Capture the cell that displays the provided text and extract its (X, Y) central coordinate. 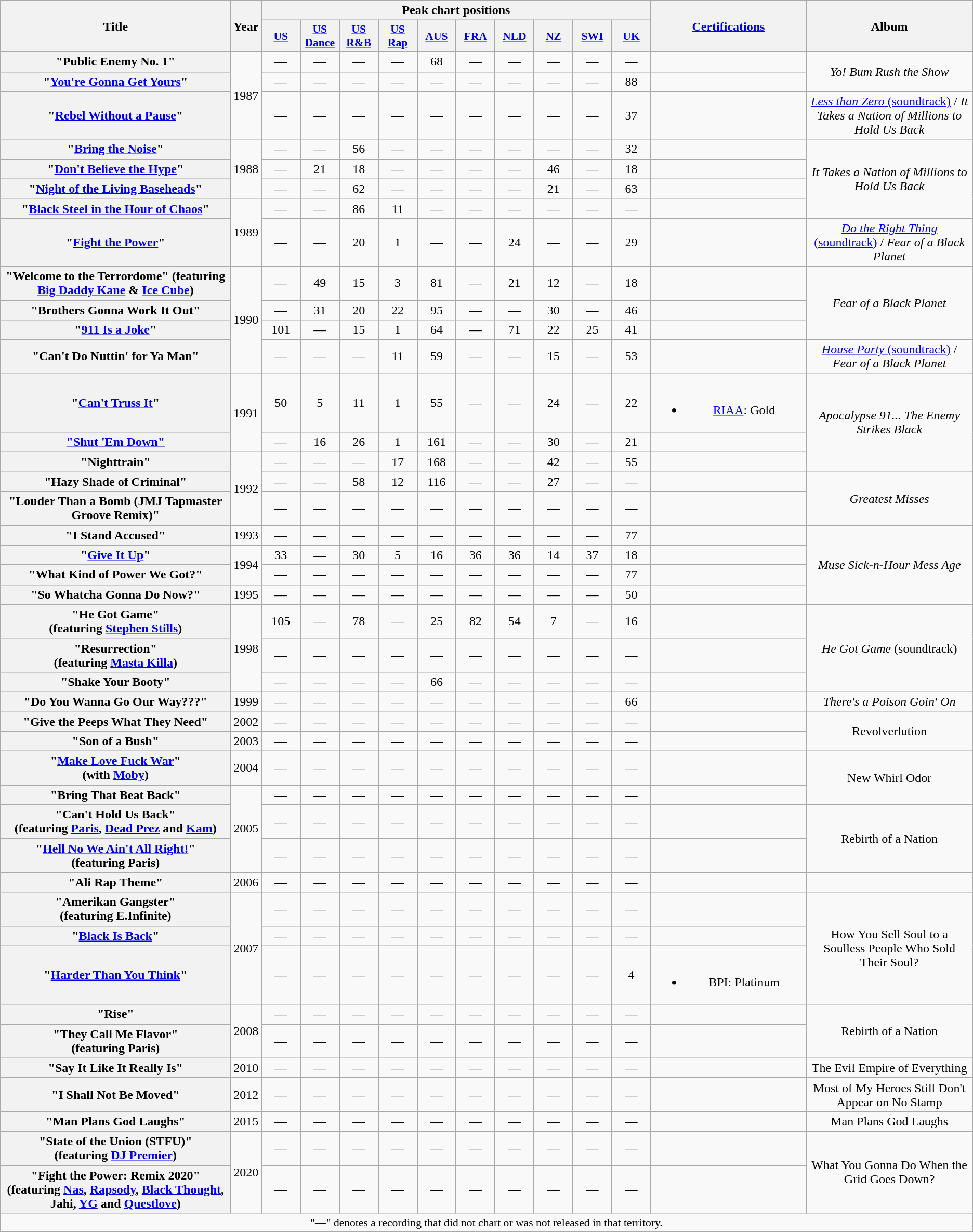
NZ (553, 36)
Less than Zero (soundtrack) / It Takes a Nation of Millions to Hold Us Back (889, 115)
Year (246, 26)
"Shut 'Em Down" (115, 442)
Most of My Heroes Still Don't Appear on No Stamp (889, 1094)
Man Plans God Laughs (889, 1121)
1998 (246, 648)
1990 (246, 320)
"State of the Union (STFU)" (featuring DJ Premier) (115, 1148)
54 (515, 621)
63 (631, 189)
4 (631, 975)
2003 (246, 741)
1989 (246, 232)
"Man Plans God Laughs" (115, 1121)
Yo! Bum Rush the Show (889, 72)
14 (553, 555)
82 (475, 621)
59 (437, 356)
"Public Enemy No. 1" (115, 62)
26 (359, 442)
"They Call Me Flavor"(featuring Paris) (115, 1041)
"Can't Truss It" (115, 403)
81 (437, 283)
1987 (246, 96)
Do the Right Thing (soundtrack) / Fear of a Black Planet (889, 242)
UK (631, 36)
SWI (593, 36)
Certifications (729, 26)
"You're Gonna Get Yours" (115, 82)
161 (437, 442)
116 (437, 482)
1993 (246, 535)
"What Kind of Power We Got?" (115, 575)
32 (631, 149)
78 (359, 621)
US (281, 36)
NLD (515, 36)
House Party (soundtrack) / Fear of a Black Planet (889, 356)
Apocalypse 91... The Enemy Strikes Black (889, 423)
FRA (475, 36)
88 (631, 82)
3 (398, 283)
2005 (246, 829)
BPI: Platinum (729, 975)
"Black Steel in the Hour of Chaos" (115, 208)
"Harder Than You Think" (115, 975)
1992 (246, 488)
2010 (246, 1068)
"Ali Rap Theme" (115, 882)
2002 (246, 722)
"911 Is a Joke" (115, 330)
"Can't Hold Us Back"(featuring Paris, Dead Prez and Kam) (115, 822)
The Evil Empire of Everything (889, 1068)
There's a Poison Goin' On (889, 701)
"Welcome to the Terrordome" (featuring Big Daddy Kane & Ice Cube) (115, 283)
71 (515, 330)
1988 (246, 169)
"Can't Do Nuttin' for Ya Man" (115, 356)
Peak chart positions (456, 10)
New Whirl Odor (889, 778)
"Don't Believe the Hype" (115, 169)
USDance (320, 36)
56 (359, 149)
"Rebel Without a Pause" (115, 115)
"Hazy Shade of Criminal" (115, 482)
"—" denotes a recording that did not chart or was not released in that territory. (487, 1223)
"Night of the Living Baseheads" (115, 189)
1995 (246, 594)
"Louder Than a Bomb (JMJ Tapmaster Groove Remix)" (115, 508)
"Brothers Gonna Work It Out" (115, 310)
31 (320, 310)
RIAA: Gold (729, 403)
"Do You Wanna Go Our Way???" (115, 701)
USR&B (359, 36)
2008 (246, 1031)
101 (281, 330)
68 (437, 62)
41 (631, 330)
105 (281, 621)
"Shake Your Booty" (115, 682)
"Resurrection"(featuring Masta Killa) (115, 655)
"Black Is Back" (115, 936)
2012 (246, 1094)
42 (553, 462)
"Bring That Beat Back" (115, 795)
"Bring the Noise" (115, 149)
"Rise" (115, 1014)
2007 (246, 948)
86 (359, 208)
2015 (246, 1121)
17 (398, 462)
2004 (246, 768)
64 (437, 330)
"Amerikan Gangster"(featuring E.Infinite) (115, 909)
"I Shall Not Be Moved" (115, 1094)
"He Got Game"(featuring Stephen Stills) (115, 621)
"Say It Like It Really Is" (115, 1068)
USRap (398, 36)
33 (281, 555)
Fear of a Black Planet (889, 302)
2006 (246, 882)
He Got Game (soundtrack) (889, 648)
"Hell No We Ain't All Right!"(featuring Paris) (115, 855)
Greatest Misses (889, 499)
1999 (246, 701)
95 (437, 310)
It Takes a Nation of Millions to Hold Us Back (889, 179)
Album (889, 26)
29 (631, 242)
1994 (246, 565)
"Give the Peeps What They Need" (115, 722)
2020 (246, 1172)
7 (553, 621)
"So Whatcha Gonna Do Now?" (115, 594)
"Give It Up" (115, 555)
"Fight the Power: Remix 2020" (featuring Nas, Rapsody, Black Thought, Jahi, YG and Questlove) (115, 1189)
53 (631, 356)
How You Sell Soul to a Soulless People Who Sold Their Soul? (889, 948)
"Nighttrain" (115, 462)
62 (359, 189)
Muse Sick-n-Hour Mess Age (889, 565)
1991 (246, 413)
"Fight the Power" (115, 242)
27 (553, 482)
"Son of a Bush" (115, 741)
Revolverlution (889, 732)
"I Stand Accused" (115, 535)
58 (359, 482)
AUS (437, 36)
"Make Love Fuck War"(with Moby) (115, 768)
49 (320, 283)
Title (115, 26)
168 (437, 462)
What You Gonna Do When the Grid Goes Down? (889, 1172)
